Provide the [x, y] coordinate of the cell's center where the given text is located.  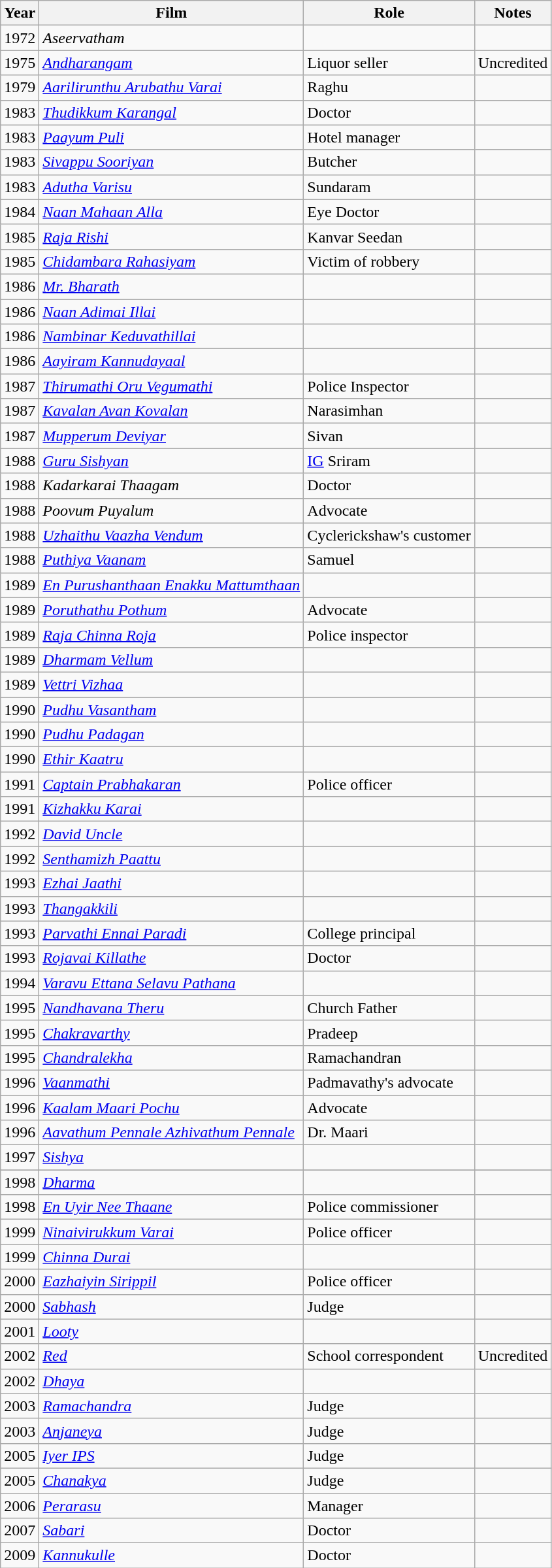
Police commissioner [389, 1207]
Year [20, 13]
Nambinar Keduvathillai [171, 337]
Aarilirunthu Arubathu Varai [171, 88]
Hotel manager [389, 137]
Raja Chinna Roja [171, 635]
Perarasu [171, 1505]
Mupperum Deviyar [171, 436]
Guru Sishyan [171, 461]
Andharangam [171, 63]
Cyclerickshaw's customer [389, 535]
Padmavathy's advocate [389, 1082]
Red [171, 1356]
Nandhavana Theru [171, 1008]
Manager [389, 1505]
Vettri Vizhaa [171, 684]
Film [171, 13]
Dr. Maari [389, 1133]
Sabhash [171, 1307]
Kaalam Maari Pochu [171, 1108]
David Uncle [171, 834]
Ramachandran [389, 1058]
Thangakkili [171, 909]
2001 [20, 1331]
Police Inspector [389, 386]
1994 [20, 983]
School correspondent [389, 1356]
Puthiya Vaanam [171, 560]
Liquor seller [389, 63]
Chinna Durai [171, 1257]
Pudhu Vasantham [171, 709]
Ninaivirukkum Varai [171, 1232]
1975 [20, 63]
Kanvar Seedan [389, 237]
Mr. Bharath [171, 286]
Senthamizh Paattu [171, 859]
1972 [20, 38]
Anjaneya [171, 1431]
Poovum Puyalum [171, 510]
Butcher [389, 162]
Kavalan Avan Kovalan [171, 411]
Poruthathu Pothum [171, 610]
2007 [20, 1531]
Sundaram [389, 187]
1984 [20, 212]
Pudhu Padagan [171, 735]
Dharma [171, 1182]
Sivappu Sooriyan [171, 162]
Sivan [389, 436]
Aayiram Kannudayaal [171, 361]
Adutha Varisu [171, 187]
1997 [20, 1158]
Raja Rishi [171, 237]
Vaanmathi [171, 1082]
Aavathum Pennale Azhivathum Pennale [171, 1133]
Iyer IPS [171, 1456]
Ethir Kaatru [171, 759]
Ramachandra [171, 1406]
IG Sriram [389, 461]
Kadarkarai Thaagam [171, 486]
Uzhaithu Vaazha Vendum [171, 535]
Thirumathi Oru Vegumathi [171, 386]
Sishya [171, 1158]
Eye Doctor [389, 212]
Chanakya [171, 1480]
Paayum Puli [171, 137]
Police inspector [389, 635]
1979 [20, 88]
College principal [389, 933]
Captain Prabhakaran [171, 784]
Samuel [389, 560]
Notes [513, 13]
En Uyir Nee Thaane [171, 1207]
Thudikkum Karangal [171, 112]
Raghu [389, 88]
Dhaya [171, 1381]
Kizhakku Karai [171, 809]
Aseervatham [171, 38]
Chidambara Rahasiyam [171, 261]
Eazhaiyin Sirippil [171, 1282]
Role [389, 13]
Kannukulle [171, 1556]
Chakravarthy [171, 1033]
2006 [20, 1505]
Sabari [171, 1531]
2009 [20, 1556]
Naan Mahaan Alla [171, 212]
Parvathi Ennai Paradi [171, 933]
Varavu Ettana Selavu Pathana [171, 983]
Rojavai Killathe [171, 958]
Dharmam Vellum [171, 659]
Chandralekha [171, 1058]
Looty [171, 1331]
Ezhai Jaathi [171, 884]
En Purushanthaan Enakku Mattumthaan [171, 585]
Naan Adimai Illai [171, 312]
Pradeep [389, 1033]
Church Father [389, 1008]
Narasimhan [389, 411]
Victim of robbery [389, 261]
